Scan for the cell matching the given text and deliver its (x, y) coordinate at center. 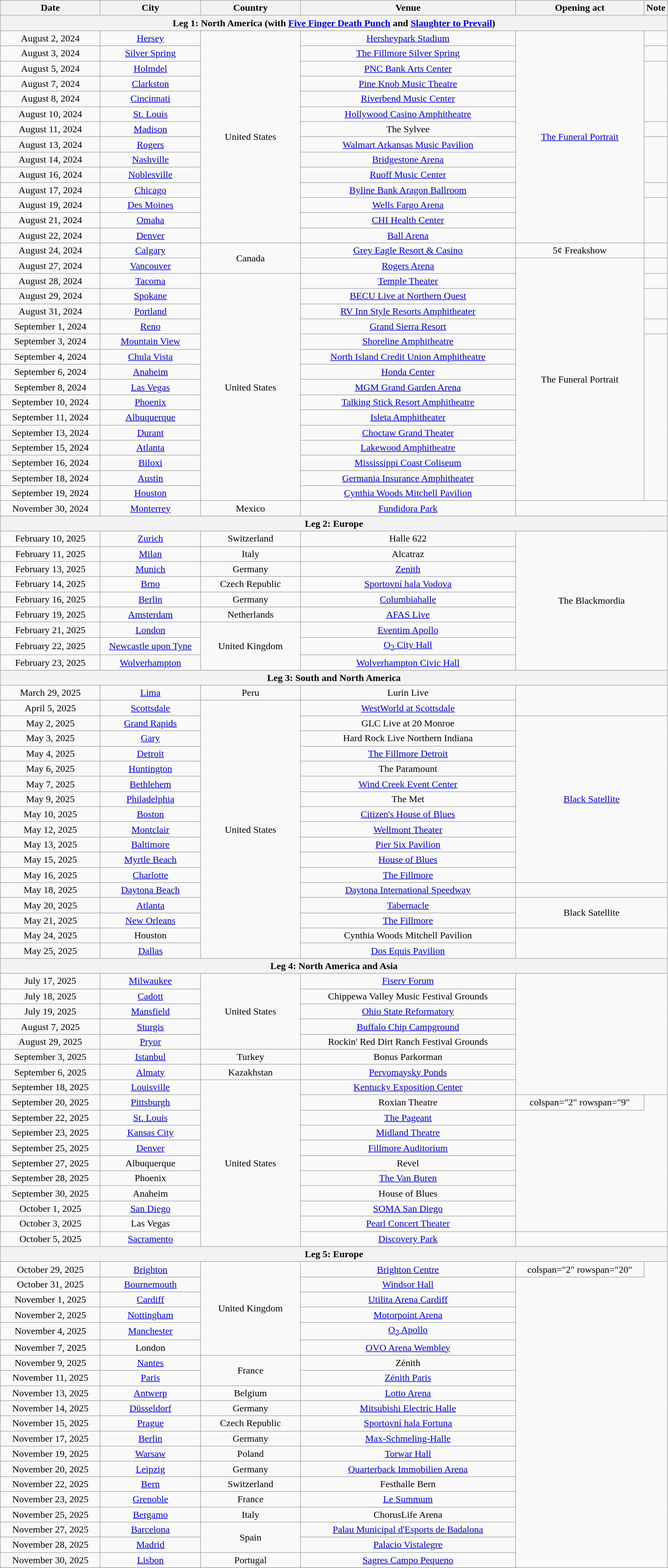
Revel (408, 1163)
August 28, 2024 (50, 281)
October 3, 2025 (50, 1224)
Brno (151, 584)
Detroit (151, 754)
Talking Stick Resort Amphitheatre (408, 402)
The Fillmore Detroit (408, 754)
Wolverhampton Civic Hall (408, 663)
Wellmont Theater (408, 829)
Prague (151, 1423)
Holmdel (151, 69)
February 19, 2025 (50, 614)
Lotto Arena (408, 1393)
February 14, 2025 (50, 584)
Paris (151, 1378)
August 24, 2024 (50, 251)
September 27, 2025 (50, 1163)
Torwar Hall (408, 1454)
Munich (151, 569)
colspan="2" rowspan="9" (580, 1103)
February 10, 2025 (50, 539)
Zénith Paris (408, 1378)
Rogers Arena (408, 266)
August 27, 2024 (50, 266)
O2 City Hall (408, 646)
Hollywood Casino Amphitheatre (408, 114)
September 25, 2025 (50, 1148)
Palacio Vistalegre (408, 1545)
February 11, 2025 (50, 554)
The Fillmore Silver Spring (408, 53)
Nashville (151, 159)
GLC Live at 20 Monroe (408, 723)
November 28, 2025 (50, 1545)
Pittsburgh (151, 1103)
Citizen's House of Blues (408, 814)
May 21, 2025 (50, 920)
September 28, 2025 (50, 1178)
Buffalo Chip Campground (408, 1026)
Nantes (151, 1363)
Mitsubishi Electric Halle (408, 1408)
Grey Eagle Resort & Casino (408, 251)
September 30, 2025 (50, 1193)
May 9, 2025 (50, 799)
August 8, 2024 (50, 99)
November 23, 2025 (50, 1499)
colspan="2" rowspan="20" (580, 1269)
OVO Arena Wembley (408, 1348)
Daytona International Speedway (408, 890)
Bournemouth (151, 1284)
Isleta Amphitheater (408, 417)
Newcastle upon Tyne (151, 646)
July 17, 2025 (50, 981)
July 19, 2025 (50, 1011)
City (151, 8)
Shoreline Amphitheatre (408, 341)
North Island Credit Union Amphitheatre (408, 357)
August 3, 2024 (50, 53)
October 29, 2025 (50, 1269)
Philadelphia (151, 799)
Nottingham (151, 1315)
Gary (151, 738)
Warsaw (151, 1454)
Rockin' Red Dirt Ranch Festival Grounds (408, 1042)
September 3, 2025 (50, 1057)
Poland (250, 1454)
September 16, 2024 (50, 463)
August 13, 2024 (50, 144)
Clarkston (151, 84)
Amsterdam (151, 614)
Leg 1: North America (with Five Finger Death Punch and Slaughter to Prevail) (334, 23)
November 27, 2025 (50, 1530)
Windsor Hall (408, 1284)
The Blackmordia (591, 601)
Alcatraz (408, 554)
March 29, 2025 (50, 693)
August 7, 2025 (50, 1026)
September 23, 2025 (50, 1133)
Austin (151, 478)
Riverbend Music Center (408, 99)
Chicago (151, 190)
August 17, 2024 (50, 190)
Sacramento (151, 1239)
Rogers (151, 144)
Honda Center (408, 372)
Madison (151, 129)
Motorpoint Arena (408, 1315)
Portugal (250, 1560)
O2 Apollo (408, 1331)
Sportovní hala Vodova (408, 584)
Wolverhampton (151, 663)
Pine Knob Music Theatre (408, 84)
November 17, 2025 (50, 1438)
Belgium (250, 1393)
November 19, 2025 (50, 1454)
Barcelona (151, 1530)
Wells Fargo Arena (408, 205)
Ball Arena (408, 235)
Brighton Centre (408, 1269)
Dallas (151, 951)
September 11, 2024 (50, 417)
February 23, 2025 (50, 663)
Bergamo (151, 1515)
Grenoble (151, 1499)
New Orleans (151, 920)
May 10, 2025 (50, 814)
November 7, 2025 (50, 1348)
Byline Bank Aragon Ballroom (408, 190)
August 7, 2024 (50, 84)
Milan (151, 554)
Walmart Arkansas Music Pavilion (408, 144)
Lurin Live (408, 693)
Bonus Parkorman (408, 1057)
Mississippi Coast Coliseum (408, 463)
Mexico (250, 508)
Fundidora Park (408, 508)
August 22, 2024 (50, 235)
BECU Live at Northern Quest (408, 296)
Temple Theater (408, 281)
Pier Six Pavilion (408, 844)
Madrid (151, 1545)
Lisbon (151, 1560)
November 11, 2025 (50, 1378)
August 31, 2024 (50, 311)
November 30, 2025 (50, 1560)
The Sylvee (408, 129)
Pervomaysky Ponds (408, 1072)
Portland (151, 311)
November 20, 2025 (50, 1469)
Milwaukee (151, 981)
The Paramount (408, 769)
September 6, 2025 (50, 1072)
Noblesville (151, 175)
Germania Insurance Amphitheater (408, 478)
WestWorld at Scottsdale (408, 708)
Mansfield (151, 1011)
Huntington (151, 769)
May 3, 2025 (50, 738)
Durant (151, 432)
Sturgis (151, 1026)
November 1, 2025 (50, 1299)
May 18, 2025 (50, 890)
Opening act (580, 8)
May 16, 2025 (50, 875)
Louisville (151, 1087)
Zénith (408, 1363)
May 13, 2025 (50, 844)
September 4, 2024 (50, 357)
Myrtle Beach (151, 860)
Max-Schmeling-Halle (408, 1438)
Leipzig (151, 1469)
November 9, 2025 (50, 1363)
Zenith (408, 569)
Cadott (151, 996)
Grand Rapids (151, 723)
October 31, 2025 (50, 1284)
Ruoff Music Center (408, 175)
August 5, 2024 (50, 69)
Ohio State Reformatory (408, 1011)
Leg 3: South and North America (334, 678)
Bern (151, 1484)
September 19, 2024 (50, 493)
September 10, 2024 (50, 402)
AFAS Live (408, 614)
Istanbul (151, 1057)
RV Inn Style Resorts Amphitheater (408, 311)
August 21, 2024 (50, 220)
Vancouver (151, 266)
Omaha (151, 220)
Hersey (151, 38)
Kentucky Exposition Center (408, 1087)
May 15, 2025 (50, 860)
Grand Sierra Resort (408, 326)
Leg 5: Europe (334, 1254)
Scottsdale (151, 708)
Lakewood Amphitheatre (408, 448)
September 1, 2024 (50, 326)
Eventim Apollo (408, 630)
May 25, 2025 (50, 951)
San Diego (151, 1209)
Country (250, 8)
Kazakhstan (250, 1072)
Baltimore (151, 844)
November 13, 2025 (50, 1393)
Fillmore Auditorium (408, 1148)
February 21, 2025 (50, 630)
September 6, 2024 (50, 372)
Palau Municipal d'Esports de Badalona (408, 1530)
May 24, 2025 (50, 936)
CHI Health Center (408, 220)
Biloxi (151, 463)
November 2, 2025 (50, 1315)
August 2, 2024 (50, 38)
Manchester (151, 1331)
Cincinnati (151, 99)
Antwerp (151, 1393)
Brighton (151, 1269)
Canada (250, 258)
Des Moines (151, 205)
Mountain View (151, 341)
Zurich (151, 539)
May 12, 2025 (50, 829)
Monterrey (151, 508)
Midland Theatre (408, 1133)
Spain (250, 1537)
Wind Creek Event Center (408, 784)
May 7, 2025 (50, 784)
April 5, 2025 (50, 708)
Daytona Beach (151, 890)
November 22, 2025 (50, 1484)
The Pageant (408, 1118)
Turkey (250, 1057)
Roxian Theatre (408, 1103)
The Van Buren (408, 1178)
Kansas City (151, 1133)
Dos Equis Pavilion (408, 951)
PNC Bank Arts Center (408, 69)
Halle 622 (408, 539)
Sagres Campo Pequeno (408, 1560)
MGM Grand Garden Arena (408, 387)
February 22, 2025 (50, 646)
September 18, 2024 (50, 478)
Date (50, 8)
Bridgestone Arena (408, 159)
August 10, 2024 (50, 114)
February 13, 2025 (50, 569)
May 2, 2025 (50, 723)
Düsseldorf (151, 1408)
Choctaw Grand Theater (408, 432)
Almaty (151, 1072)
November 30, 2024 (50, 508)
October 1, 2025 (50, 1209)
5¢ Freakshow (580, 251)
Peru (250, 693)
SOMA San Diego (408, 1209)
July 18, 2025 (50, 996)
September 8, 2024 (50, 387)
Pearl Concert Theater (408, 1224)
Leg 4: North America and Asia (334, 966)
September 22, 2025 (50, 1118)
Hard Rock Live Northern Indiana (408, 738)
November 4, 2025 (50, 1331)
August 29, 2024 (50, 296)
Hersheypark Stadium (408, 38)
Tacoma (151, 281)
Lima (151, 693)
Note (656, 8)
Chippewa Valley Music Festival Grounds (408, 996)
August 29, 2025 (50, 1042)
May 6, 2025 (50, 769)
August 19, 2024 (50, 205)
November 25, 2025 (50, 1515)
September 15, 2024 (50, 448)
Utilita Arena Cardiff (408, 1299)
Reno (151, 326)
November 15, 2025 (50, 1423)
May 20, 2025 (50, 905)
August 14, 2024 (50, 159)
Spokane (151, 296)
ChorusLife Arena (408, 1515)
August 16, 2024 (50, 175)
The Met (408, 799)
September 3, 2024 (50, 341)
February 16, 2025 (50, 599)
Quarterback Immobilien Arena (408, 1469)
August 11, 2024 (50, 129)
Venue (408, 8)
September 18, 2025 (50, 1087)
Boston (151, 814)
Calgary (151, 251)
September 13, 2024 (50, 432)
Tabernacle (408, 905)
Chula Vista (151, 357)
May 4, 2025 (50, 754)
September 20, 2025 (50, 1103)
October 5, 2025 (50, 1239)
Discovery Park (408, 1239)
Leg 2: Europe (334, 524)
Columbiahalle (408, 599)
Festhalle Bern (408, 1484)
Bethlehem (151, 784)
Fiserv Forum (408, 981)
Le Summum (408, 1499)
Cardiff (151, 1299)
Netherlands (250, 614)
Charlotte (151, 875)
November 14, 2025 (50, 1408)
Pryor (151, 1042)
Sportovní hala Fortuna (408, 1423)
Montclair (151, 829)
Silver Spring (151, 53)
